From the cell containing the given text, extract its center point as (x, y) coordinate. 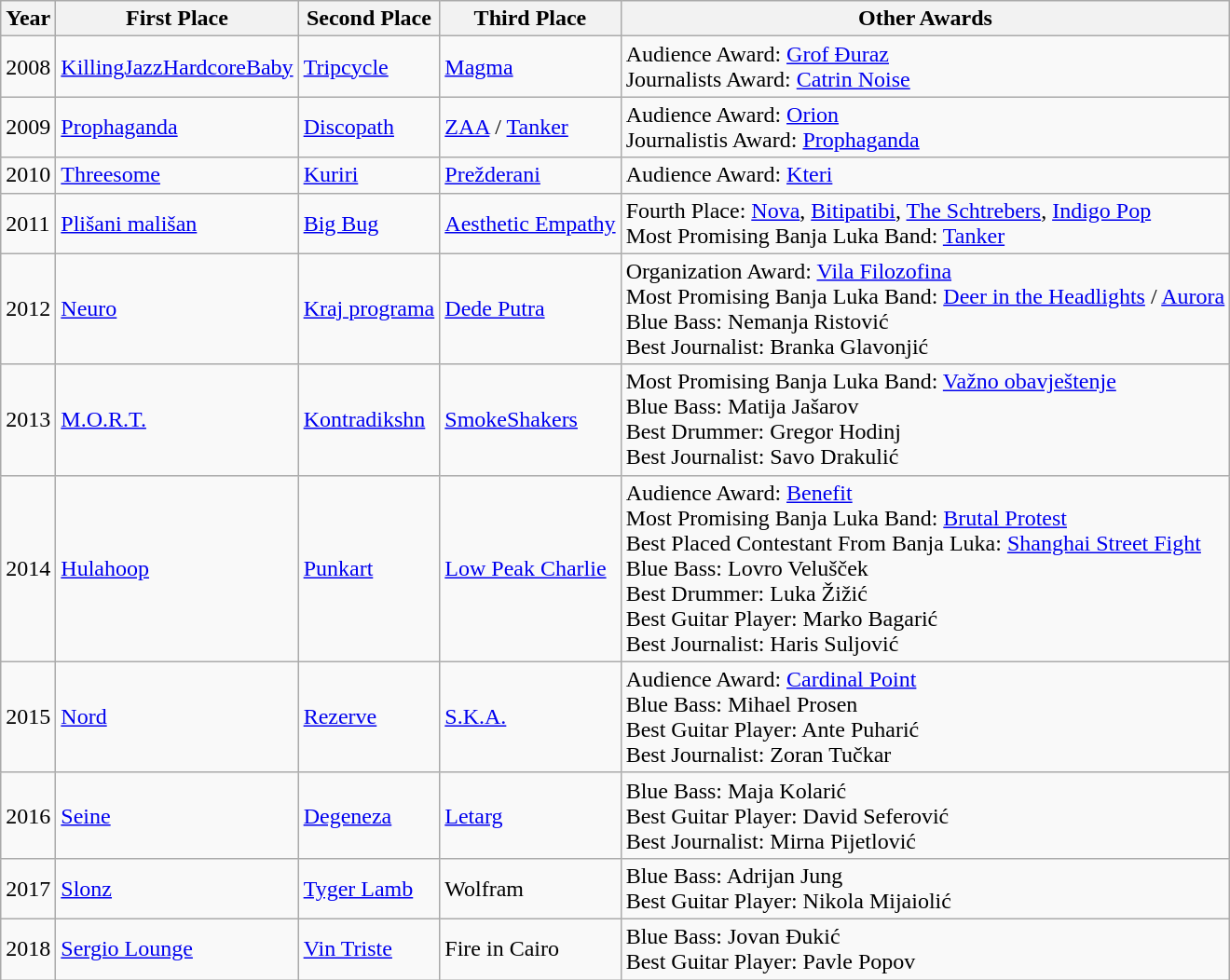
M.O.R.T. (177, 419)
Plišani mališan (177, 224)
Blue Bass: Jovan ĐukićBest Guitar Player: Pavle Popov (925, 948)
2018 (28, 948)
Tyger Lamb (369, 889)
Letarg (530, 815)
Fourth Place: Nova, Bitipatibi, The Schtrebers, Indigo PopMost Promising Banja Luka Band: Tanker (925, 224)
Neuro (177, 309)
Prophaganda (177, 127)
KillingJazzHardcoreBaby (177, 67)
Threesome (177, 175)
Kuriri (369, 175)
Magma (530, 67)
Audience Award: OrionJournalistis Award: Prophaganda (925, 127)
Seine (177, 815)
Other Awards (925, 19)
S.K.A. (530, 717)
Wolfram (530, 889)
Dede Putra (530, 309)
2013 (28, 419)
2011 (28, 224)
2015 (28, 717)
2009 (28, 127)
2014 (28, 568)
Big Bug (369, 224)
Discopath (369, 127)
Blue Bass: Maja KolarićBest Guitar Player: David SeferovićBest Journalist: Mirna Pijetlović (925, 815)
Punkart (369, 568)
Sergio Lounge (177, 948)
Slonz (177, 889)
Kraj programa (369, 309)
2012 (28, 309)
SmokeShakers (530, 419)
Blue Bass: Adrijan JungBest Guitar Player: Nikola Mijaiolić (925, 889)
Tripcycle (369, 67)
Second Place (369, 19)
Hulahoop (177, 568)
Audience Award: Kteri (925, 175)
ZAA / Tanker (530, 127)
2017 (28, 889)
Rezerve (369, 717)
Third Place (530, 19)
2016 (28, 815)
Nord (177, 717)
Kontradikshn (369, 419)
Low Peak Charlie (530, 568)
Fire in Cairo (530, 948)
2010 (28, 175)
Vin Triste (369, 948)
Degeneza (369, 815)
Aesthetic Empathy (530, 224)
Prežderani (530, 175)
2008 (28, 67)
Most Promising Banja Luka Band: Važno obavještenjeBlue Bass: Matija JašarovBest Drummer: Gregor HodinjBest Journalist: Savo Drakulić (925, 419)
Audience Award: Cardinal PointBlue Bass: Mihael ProsenBest Guitar Player: Ante PuharićBest Journalist: Zoran Tučkar (925, 717)
First Place (177, 19)
Audience Award: Grof ĐurazJournalists Award: Catrin Noise (925, 67)
Year (28, 19)
